Scan for the cell matching the given text and deliver its (X, Y) coordinate at center. 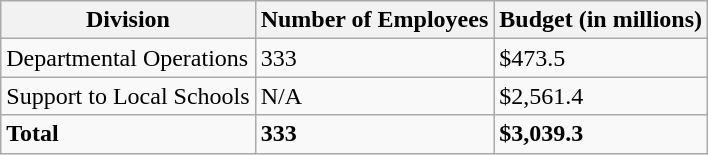
Budget (in millions) (601, 20)
$2,561.4 (601, 96)
N/A (374, 96)
$3,039.3 (601, 134)
Number of Employees (374, 20)
Support to Local Schools (128, 96)
Division (128, 20)
$473.5 (601, 58)
Departmental Operations (128, 58)
Total (128, 134)
